Capture the cell that displays the provided text and extract its [X, Y] central coordinate. 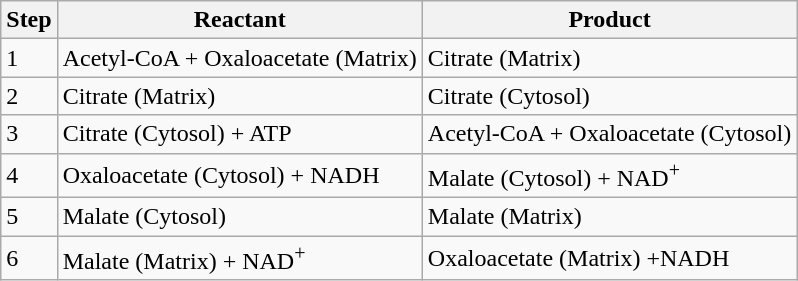
Citrate (Cytosol) + ATP [240, 134]
Citrate (Cytosol) [610, 96]
Product [610, 20]
Malate (Cytosol) [240, 217]
3 [29, 134]
1 [29, 58]
Acetyl-CoA + Oxaloacetate (Cytosol) [610, 134]
Oxaloacetate (Matrix) +NADH [610, 258]
5 [29, 217]
Malate (Cytosol) + NAD+ [610, 176]
Malate (Matrix) + NAD+ [240, 258]
Step [29, 20]
6 [29, 258]
Reactant [240, 20]
Oxaloacetate (Cytosol) + NADH [240, 176]
Malate (Matrix) [610, 217]
2 [29, 96]
Acetyl-CoA + Oxaloacetate (Matrix) [240, 58]
4 [29, 176]
